Locate the cell with the specified text and output its (X, Y) center coordinate. 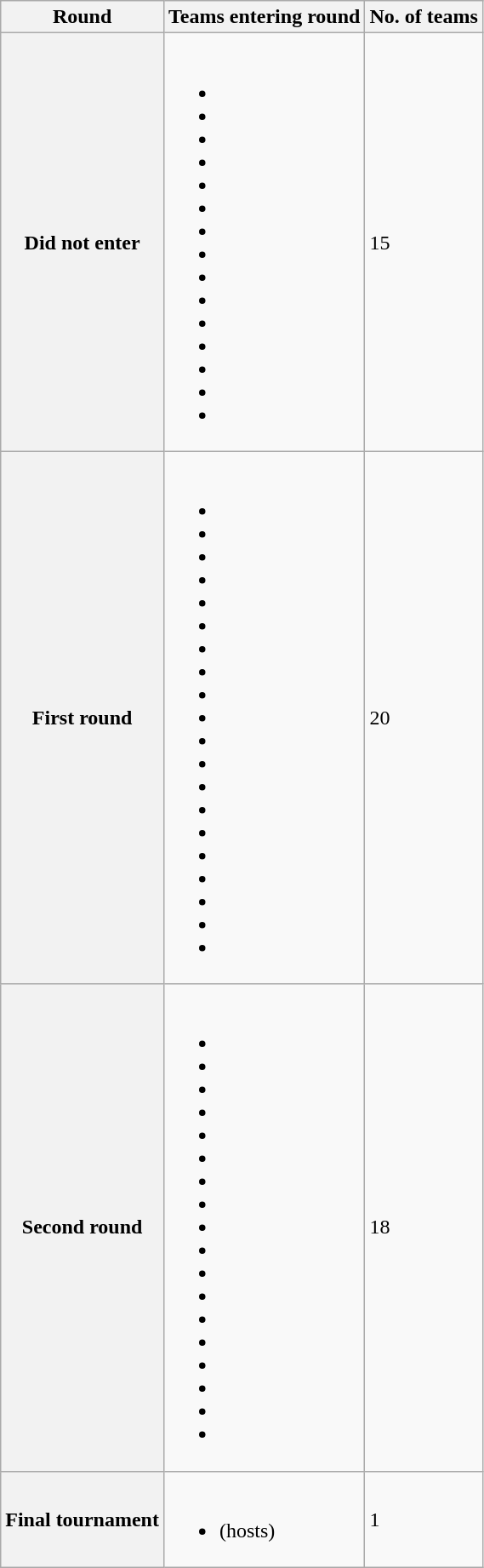
Did not enter (83, 242)
15 (424, 242)
1 (424, 1519)
Second round (83, 1228)
No. of teams (424, 17)
First round (83, 718)
18 (424, 1228)
(hosts) (264, 1519)
Round (83, 17)
20 (424, 718)
Final tournament (83, 1519)
Teams entering round (264, 17)
